Search for the cell housing the specified text and yield its [x, y] center coordinate. 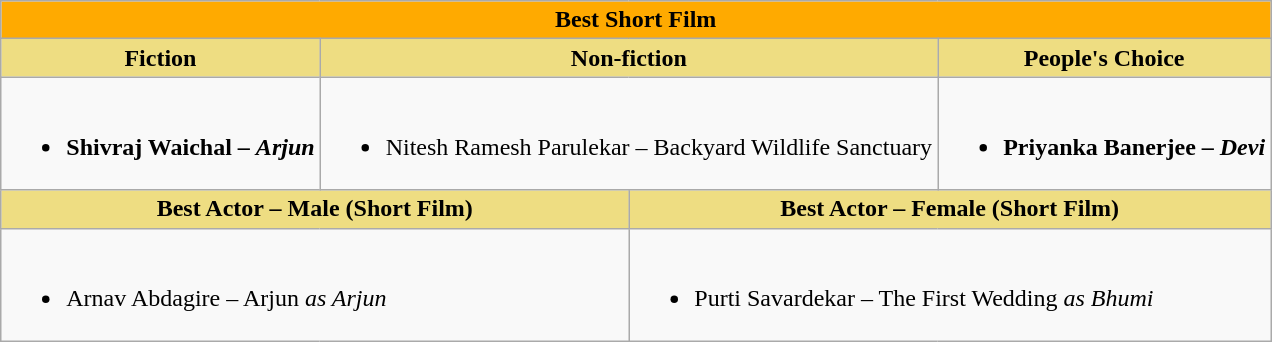
Priyanka Banerjee – Devi [1104, 134]
Best Short Film [636, 20]
Nitesh Ramesh Parulekar – Backyard Wildlife Sanctuary [629, 134]
Shivraj Waichal – Arjun [160, 134]
Best Actor – Male (Short Film) [315, 209]
Purti Savardekar – The First Wedding as Bhumi [950, 284]
People's Choice [1104, 58]
Best Actor – Female (Short Film) [950, 209]
Non-fiction [629, 58]
Fiction [160, 58]
Arnav Abdagire – Arjun as Arjun [315, 284]
